Output the (X, Y) coordinate of the center of the cell containing the given text.  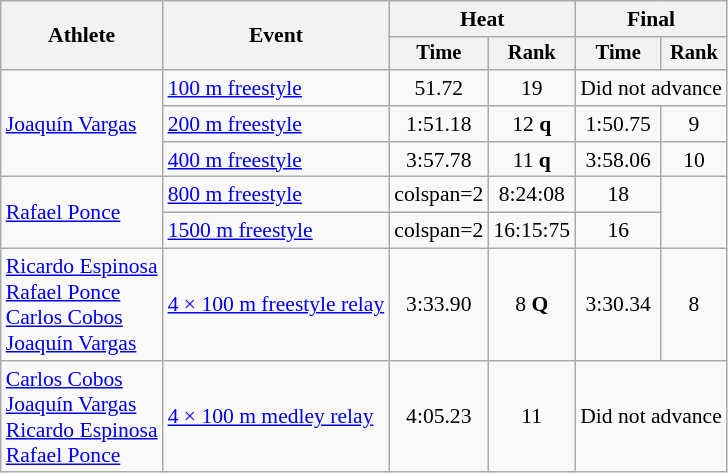
Event (276, 36)
Ricardo EspinosaRafael PonceCarlos CobosJoaquín Vargas (82, 305)
12 q (532, 124)
3:30.34 (618, 305)
16 (618, 231)
16:15:75 (532, 231)
Athlete (82, 36)
1:51.18 (438, 124)
8 Q (532, 305)
Final (651, 19)
51.72 (438, 88)
10 (694, 160)
9 (694, 124)
4:05.23 (438, 417)
400 m freestyle (276, 160)
Joaquín Vargas (82, 124)
Rafael Ponce (82, 212)
1:50.75 (618, 124)
4 × 100 m freestyle relay (276, 305)
3:57.78 (438, 160)
18 (618, 195)
Carlos CobosJoaquín VargasRicardo EspinosaRafael Ponce (82, 417)
Heat (482, 19)
3:58.06 (618, 160)
11 q (532, 160)
19 (532, 88)
200 m freestyle (276, 124)
4 × 100 m medley relay (276, 417)
800 m freestyle (276, 195)
3:33.90 (438, 305)
11 (532, 417)
8 (694, 305)
1500 m freestyle (276, 231)
100 m freestyle (276, 88)
8:24:08 (532, 195)
